Extract the (x, y) coordinate from the center of the cell holding the provided text.  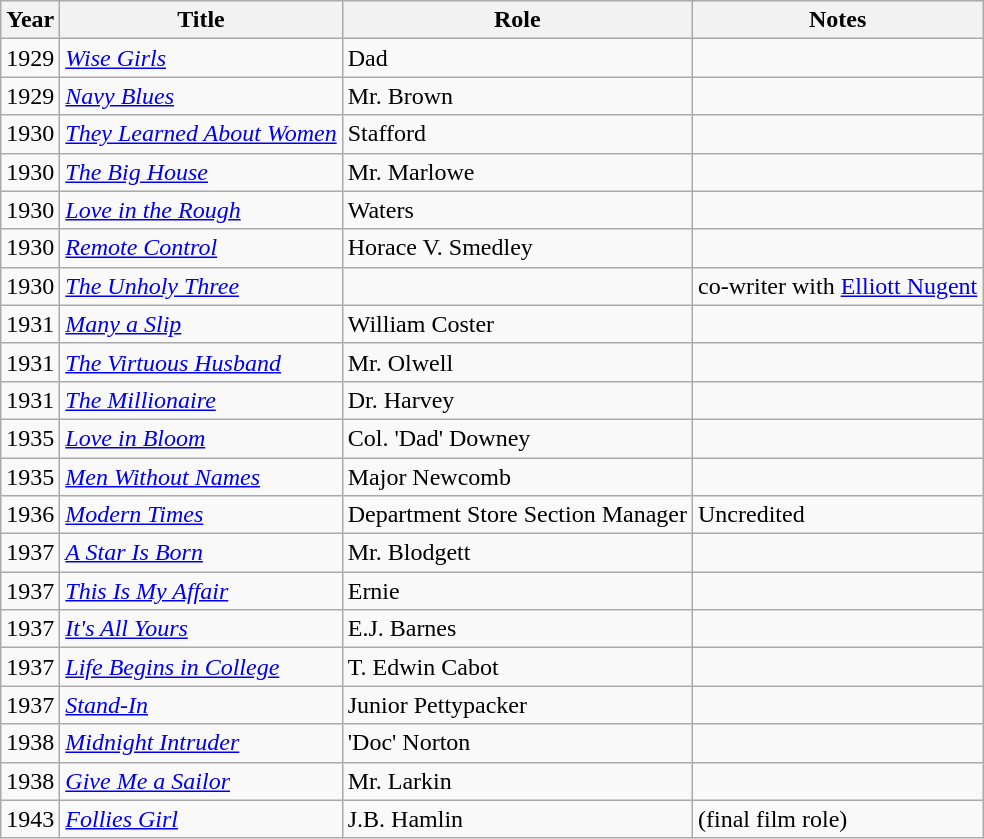
'Doc' Norton (517, 743)
Midnight Intruder (201, 743)
Modern Times (201, 515)
1943 (30, 819)
Many a Slip (201, 324)
They Learned About Women (201, 134)
Waters (517, 210)
The Millionaire (201, 400)
Mr. Olwell (517, 362)
Year (30, 20)
co-writer with Elliott Nugent (837, 286)
Mr. Larkin (517, 781)
A Star Is Born (201, 553)
It's All Yours (201, 629)
William Coster (517, 324)
Navy Blues (201, 96)
Dr. Harvey (517, 400)
Follies Girl (201, 819)
Dad (517, 58)
Men Without Names (201, 477)
Role (517, 20)
Junior Pettypacker (517, 705)
Ernie (517, 591)
The Unholy Three (201, 286)
Mr. Marlowe (517, 172)
Col. 'Dad' Downey (517, 438)
Major Newcomb (517, 477)
Title (201, 20)
Mr. Blodgett (517, 553)
J.B. Hamlin (517, 819)
T. Edwin Cabot (517, 667)
Stand-In (201, 705)
Mr. Brown (517, 96)
1936 (30, 515)
Remote Control (201, 248)
This Is My Affair (201, 591)
The Big House (201, 172)
Stafford (517, 134)
E.J. Barnes (517, 629)
Horace V. Smedley (517, 248)
Uncredited (837, 515)
Wise Girls (201, 58)
Department Store Section Manager (517, 515)
Love in the Rough (201, 210)
Life Begins in College (201, 667)
Give Me a Sailor (201, 781)
Notes (837, 20)
The Virtuous Husband (201, 362)
(final film role) (837, 819)
Love in Bloom (201, 438)
